Identify which cell holds the provided text, then report its [x, y] central coordinate. 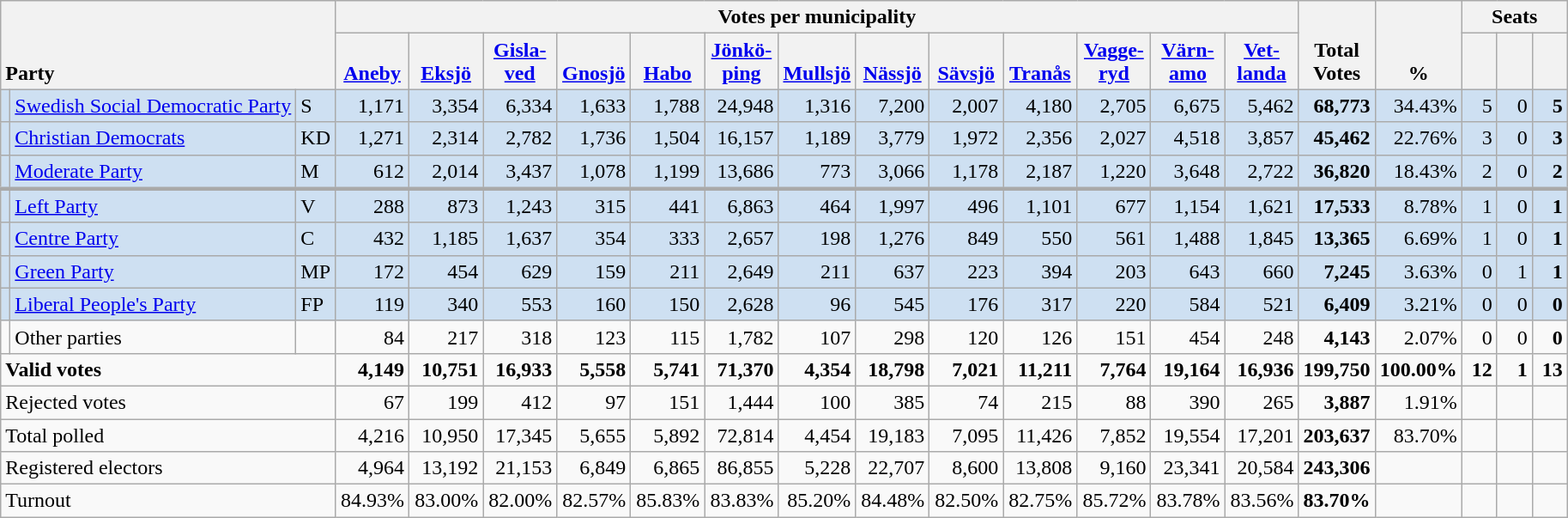
% [1418, 45]
521 [1262, 304]
Left Party [153, 206]
Vagge- ryd [1114, 62]
4,518 [1188, 138]
4,143 [1337, 337]
88 [1114, 402]
315 [594, 206]
849 [966, 239]
Seats [1514, 17]
120 [966, 337]
Christian Democrats [153, 138]
84.48% [893, 501]
160 [594, 304]
5,558 [594, 369]
13,192 [446, 468]
82.00% [520, 501]
1,101 [1040, 206]
V [316, 206]
243,306 [1337, 468]
Mullsjö [817, 62]
318 [520, 337]
7,852 [1114, 436]
KD [316, 138]
6,863 [742, 206]
17,345 [520, 436]
72,814 [742, 436]
84 [372, 337]
83.56% [1262, 501]
7,021 [966, 369]
2,187 [1040, 172]
3,066 [893, 172]
288 [372, 206]
2,027 [1114, 138]
126 [1040, 337]
159 [594, 271]
198 [817, 239]
4,454 [817, 436]
13,808 [1040, 468]
3.63% [1418, 271]
172 [372, 271]
115 [668, 337]
13,365 [1337, 239]
1,185 [446, 239]
Other parties [153, 337]
6.69% [1418, 239]
432 [372, 239]
394 [1040, 271]
100.00% [1418, 369]
83.00% [446, 501]
496 [966, 206]
Rejected votes [168, 402]
248 [1262, 337]
Aneby [372, 62]
3,857 [1262, 138]
1,997 [893, 206]
3,437 [520, 172]
83.78% [1188, 501]
1,189 [817, 138]
637 [893, 271]
Swedish Social Democratic Party [153, 106]
Centre Party [153, 239]
68,773 [1337, 106]
2,356 [1040, 138]
203,637 [1337, 436]
M [316, 172]
545 [893, 304]
Liberal People's Party [153, 304]
12 [1480, 369]
19,554 [1188, 436]
6,409 [1337, 304]
19,164 [1188, 369]
203 [1114, 271]
660 [1262, 271]
1,845 [1262, 239]
3,648 [1188, 172]
1,788 [668, 106]
45,462 [1337, 138]
20,584 [1262, 468]
150 [668, 304]
2,314 [446, 138]
5,228 [817, 468]
3,887 [1337, 402]
Total Votes [1337, 45]
Moderate Party [153, 172]
199,750 [1337, 369]
16,933 [520, 369]
11,211 [1040, 369]
4,964 [372, 468]
1,621 [1262, 206]
34.43% [1418, 106]
23,341 [1188, 468]
MP [316, 271]
Habo [668, 62]
22.76% [1418, 138]
1,271 [372, 138]
17,533 [1337, 206]
1,171 [372, 106]
390 [1188, 402]
773 [817, 172]
86,855 [742, 468]
Registered electors [168, 468]
7,095 [966, 436]
71,370 [742, 369]
82.75% [1040, 501]
18,798 [893, 369]
Eksjö [446, 62]
298 [893, 337]
Valid votes [168, 369]
7,200 [893, 106]
22,707 [893, 468]
FP [316, 304]
1,178 [966, 172]
2,782 [520, 138]
16,936 [1262, 369]
6,865 [668, 468]
385 [893, 402]
19,183 [893, 436]
1,220 [1114, 172]
5,741 [668, 369]
1,078 [594, 172]
Votes per municipality [817, 17]
Nässjö [893, 62]
1,972 [966, 138]
84.93% [372, 501]
123 [594, 337]
C [316, 239]
107 [817, 337]
S [316, 106]
1,633 [594, 106]
6,334 [520, 106]
6,849 [594, 468]
96 [817, 304]
85.72% [1114, 501]
1,736 [594, 138]
2,722 [1262, 172]
550 [1040, 239]
13,686 [742, 172]
119 [372, 304]
333 [668, 239]
21,153 [520, 468]
13 [1550, 369]
4,180 [1040, 106]
8,600 [966, 468]
873 [446, 206]
340 [446, 304]
317 [1040, 304]
67 [372, 402]
85.20% [817, 501]
36,820 [1337, 172]
1,488 [1188, 239]
85.83% [668, 501]
97 [594, 402]
Tranås [1040, 62]
1,316 [817, 106]
10,950 [446, 436]
412 [520, 402]
1,276 [893, 239]
223 [966, 271]
561 [1114, 239]
2,014 [446, 172]
3,779 [893, 138]
2,657 [742, 239]
7,764 [1114, 369]
5,462 [1262, 106]
Sävsjö [966, 62]
584 [1188, 304]
11,426 [1040, 436]
Jönkö- ping [742, 62]
553 [520, 304]
17,201 [1262, 436]
3,354 [446, 106]
1,243 [520, 206]
4,216 [372, 436]
643 [1188, 271]
1.91% [1418, 402]
1,782 [742, 337]
5,655 [594, 436]
265 [1262, 402]
1,504 [668, 138]
6,675 [1188, 106]
100 [817, 402]
1,199 [668, 172]
Party [168, 45]
2,649 [742, 271]
629 [520, 271]
82.57% [594, 501]
464 [817, 206]
16,157 [742, 138]
1,154 [1188, 206]
Värn- amo [1188, 62]
83.83% [742, 501]
2,705 [1114, 106]
Vet- landa [1262, 62]
215 [1040, 402]
1,444 [742, 402]
2,007 [966, 106]
Gnosjö [594, 62]
2,628 [742, 304]
7,245 [1337, 271]
1,637 [520, 239]
Turnout [168, 501]
612 [372, 172]
199 [446, 402]
18.43% [1418, 172]
441 [668, 206]
5,892 [668, 436]
Gisla- ved [520, 62]
2.07% [1418, 337]
217 [446, 337]
8.78% [1418, 206]
74 [966, 402]
4,354 [817, 369]
82.50% [966, 501]
Total polled [168, 436]
4,149 [372, 369]
176 [966, 304]
9,160 [1114, 468]
354 [594, 239]
220 [1114, 304]
3.21% [1418, 304]
Green Party [153, 271]
677 [1114, 206]
10,751 [446, 369]
24,948 [742, 106]
